Capture the cell that displays the provided text and extract its [x, y] central coordinate. 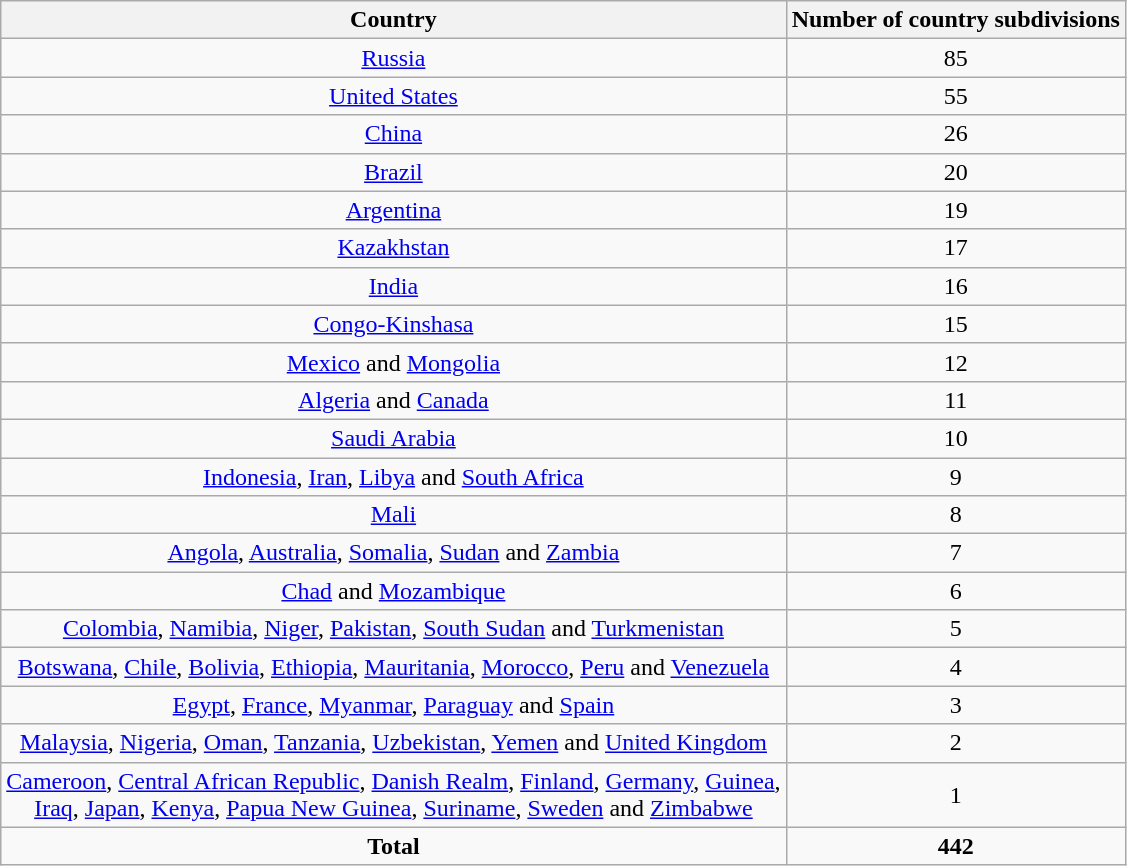
Malaysia, Nigeria, Oman, Tanzania, Uzbekistan, Yemen and United Kingdom [394, 743]
15 [956, 324]
United States [394, 96]
16 [956, 286]
442 [956, 846]
17 [956, 248]
Angola, Australia, Somalia, Sudan and Zambia [394, 553]
Russia [394, 58]
Mexico and Mongolia [394, 362]
Total [394, 846]
11 [956, 400]
20 [956, 172]
Algeria and Canada [394, 400]
Brazil [394, 172]
5 [956, 629]
Argentina [394, 210]
10 [956, 438]
Egypt, France, Myanmar, Paraguay and Spain [394, 705]
Chad and Mozambique [394, 591]
85 [956, 58]
Number of country subdivisions [956, 20]
Country [394, 20]
India [394, 286]
3 [956, 705]
Saudi Arabia [394, 438]
Congo-Kinshasa [394, 324]
Indonesia, Iran, Libya and South Africa [394, 477]
4 [956, 667]
9 [956, 477]
7 [956, 553]
26 [956, 134]
12 [956, 362]
Mali [394, 515]
55 [956, 96]
Kazakhstan [394, 248]
1 [956, 794]
China [394, 134]
Colombia, Namibia, Niger, Pakistan, South Sudan and Turkmenistan [394, 629]
6 [956, 591]
2 [956, 743]
Botswana, Chile, Bolivia, Ethiopia, Mauritania, Morocco, Peru and Venezuela [394, 667]
19 [956, 210]
Cameroon, Central African Republic, Danish Realm, Finland, Germany, Guinea, Iraq, Japan, Kenya, Papua New Guinea, Suriname, Sweden and Zimbabwe [394, 794]
8 [956, 515]
